Provide the [x, y] coordinate of the cell's center where the given text is located.  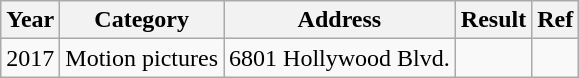
6801 Hollywood Blvd. [340, 58]
Category [142, 20]
Address [340, 20]
Ref [556, 20]
Motion pictures [142, 58]
Result [493, 20]
Year [30, 20]
2017 [30, 58]
